Detect which cell encompasses the target text, then output its [x, y] center coordinate. 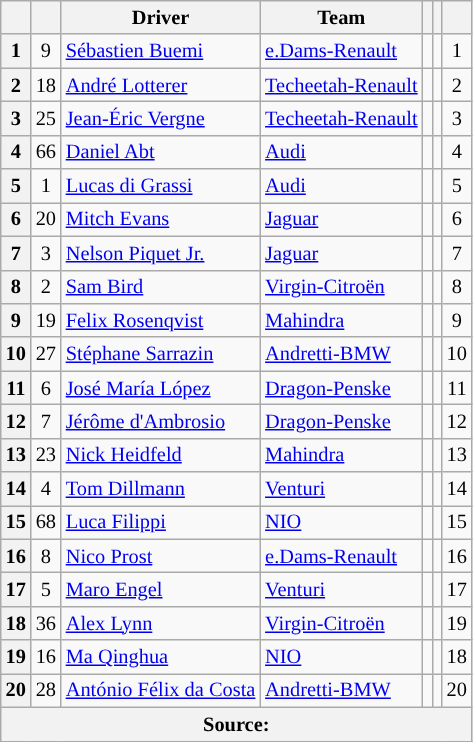
Source: [236, 724]
68 [46, 522]
Jérôme d'Ambrosio [160, 421]
André Lotterer [160, 85]
Felix Rosenqvist [160, 320]
25 [46, 118]
Sam Bird [160, 287]
Team [341, 17]
Daniel Abt [160, 152]
António Félix da Costa [160, 690]
36 [46, 623]
Sébastien Buemi [160, 51]
23 [46, 455]
Driver [160, 17]
Luca Filippi [160, 522]
Lucas di Grassi [160, 186]
Nick Heidfeld [160, 455]
Jean-Éric Vergne [160, 118]
Maro Engel [160, 589]
Mitch Evans [160, 219]
Tom Dillmann [160, 489]
Alex Lynn [160, 623]
27 [46, 354]
Ma Qinghua [160, 657]
José María López [160, 388]
28 [46, 690]
Stéphane Sarrazin [160, 354]
Nelson Piquet Jr. [160, 253]
Nico Prost [160, 556]
66 [46, 152]
